Identify which cell holds the provided text, then report its (x, y) central coordinate. 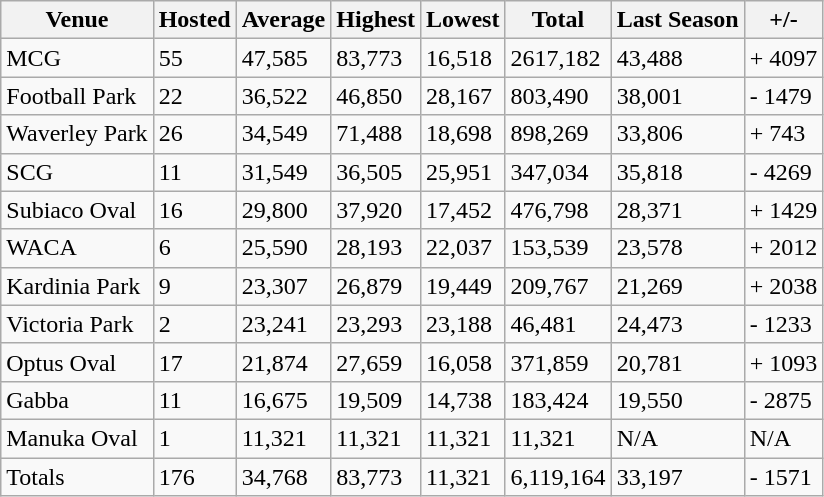
371,859 (558, 362)
55 (194, 58)
WACA (77, 248)
6 (194, 248)
+ 2012 (784, 248)
+ 1429 (784, 210)
6,119,164 (558, 477)
19,449 (463, 286)
+ 2038 (784, 286)
28,167 (463, 96)
46,850 (376, 96)
Total (558, 20)
16,518 (463, 58)
33,806 (678, 134)
16,675 (284, 400)
26 (194, 134)
34,549 (284, 134)
28,371 (678, 210)
27,659 (376, 362)
46,481 (558, 324)
23,307 (284, 286)
Hosted (194, 20)
- 1233 (784, 324)
47,585 (284, 58)
29,800 (284, 210)
36,522 (284, 96)
25,590 (284, 248)
23,293 (376, 324)
38,001 (678, 96)
24,473 (678, 324)
9 (194, 286)
37,920 (376, 210)
Highest (376, 20)
MCG (77, 58)
19,509 (376, 400)
209,767 (558, 286)
Subiaco Oval (77, 210)
2617,182 (558, 58)
26,879 (376, 286)
17 (194, 362)
+ 1093 (784, 362)
+/- (784, 20)
28,193 (376, 248)
Kardinia Park (77, 286)
36,505 (376, 172)
22 (194, 96)
23,578 (678, 248)
803,490 (558, 96)
898,269 (558, 134)
Venue (77, 20)
Victoria Park (77, 324)
25,951 (463, 172)
Totals (77, 477)
22,037 (463, 248)
+ 743 (784, 134)
Waverley Park (77, 134)
23,241 (284, 324)
35,818 (678, 172)
- 4269 (784, 172)
- 1571 (784, 477)
Manuka Oval (77, 438)
23,188 (463, 324)
- 1479 (784, 96)
176 (194, 477)
183,424 (558, 400)
17,452 (463, 210)
18,698 (463, 134)
14,738 (463, 400)
- 2875 (784, 400)
347,034 (558, 172)
21,874 (284, 362)
1 (194, 438)
476,798 (558, 210)
2 (194, 324)
16 (194, 210)
Optus Oval (77, 362)
33,197 (678, 477)
31,549 (284, 172)
Last Season (678, 20)
19,550 (678, 400)
Average (284, 20)
34,768 (284, 477)
16,058 (463, 362)
153,539 (558, 248)
43,488 (678, 58)
Football Park (77, 96)
71,488 (376, 134)
Lowest (463, 20)
21,269 (678, 286)
+ 4097 (784, 58)
Gabba (77, 400)
SCG (77, 172)
20,781 (678, 362)
